Output the (x, y) coordinate of the center of the cell containing the given text.  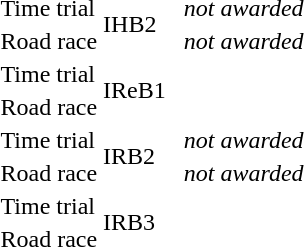
IRB2 (135, 156)
IReB1 (135, 90)
